From the cell containing the given text, extract its center point as [X, Y] coordinate. 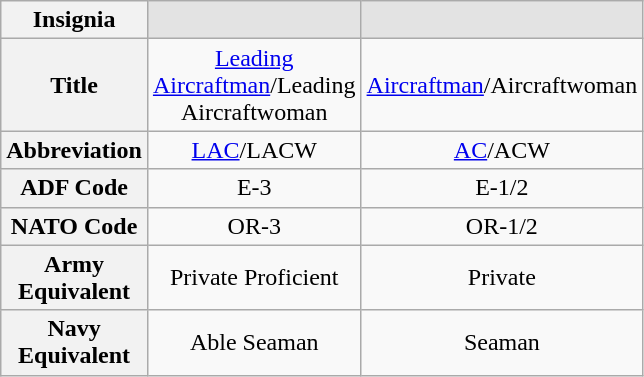
OR-3 [254, 226]
Aircraftman/Aircraftwoman [502, 85]
Army Equivalent [74, 278]
ADF Code [74, 188]
AC/ACW [502, 150]
Leading Aircraftman/Leading Aircraftwoman [254, 85]
Seaman [502, 342]
Title [74, 85]
Able Seaman [254, 342]
NATO Code [74, 226]
Abbreviation [74, 150]
E-1/2 [502, 188]
OR-1/2 [502, 226]
Private Proficient [254, 278]
E-3 [254, 188]
LAC/LACW [254, 150]
Insignia [74, 20]
Navy Equivalent [74, 342]
Private [502, 278]
